Output the [X, Y] coordinate of the center of the cell containing the given text.  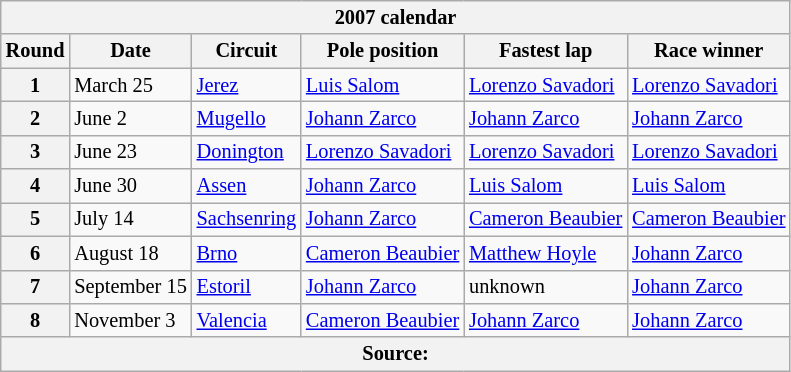
June 30 [130, 186]
2007 calendar [396, 17]
7 [36, 287]
Source: [396, 354]
Pole position [382, 51]
3 [36, 152]
June 23 [130, 152]
March 25 [130, 85]
8 [36, 320]
unknown [546, 287]
1 [36, 85]
Round [36, 51]
Brno [246, 253]
2 [36, 118]
Fastest lap [546, 51]
Assen [246, 186]
5 [36, 219]
Circuit [246, 51]
June 2 [130, 118]
Sachsenring [246, 219]
Date [130, 51]
Race winner [708, 51]
Estoril [246, 287]
Matthew Hoyle [546, 253]
November 3 [130, 320]
Donington [246, 152]
4 [36, 186]
6 [36, 253]
August 18 [130, 253]
Valencia [246, 320]
Jerez [246, 85]
Mugello [246, 118]
September 15 [130, 287]
July 14 [130, 219]
